For the text-containing cell, return its midpoint in [X, Y] coordinate format. 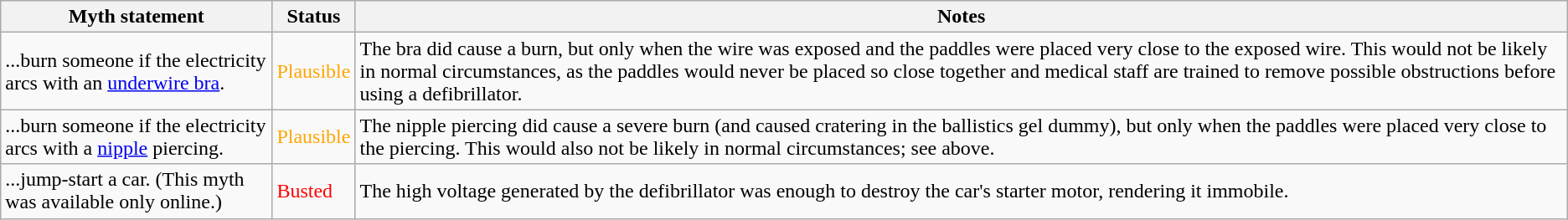
Myth statement [137, 17]
Status [313, 17]
...burn someone if the electricity arcs with an underwire bra. [137, 71]
Busted [313, 191]
...jump-start a car. (This myth was available only online.) [137, 191]
The high voltage generated by the defibrillator was enough to destroy the car's starter motor, rendering it immobile. [962, 191]
Notes [962, 17]
...burn someone if the electricity arcs with a nipple piercing. [137, 137]
